Identify which cell holds the provided text, then report its (X, Y) central coordinate. 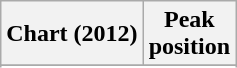
Chart (2012) (72, 34)
Peakposition (189, 34)
